Find where the given text appears and provide that cell's center as (x, y) coordinate. 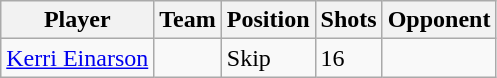
Kerri Einarson (78, 58)
Team (188, 20)
Player (78, 20)
Opponent (439, 20)
Shots (348, 20)
Position (268, 20)
Skip (268, 58)
16 (348, 58)
